Output the (x, y) coordinate of the center of the cell containing the given text.  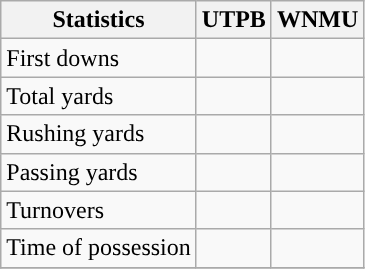
Turnovers (99, 210)
WNMU (317, 20)
Passing yards (99, 172)
Time of possession (99, 248)
Rushing yards (99, 134)
UTPB (234, 20)
Statistics (99, 20)
First downs (99, 58)
Total yards (99, 96)
